Find where the given text appears and provide that cell's center as [x, y] coordinate. 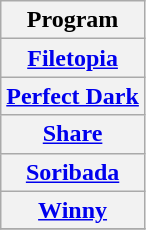
Winny [73, 210]
Filetopia [73, 58]
Soribada [73, 172]
Program [73, 20]
Share [73, 134]
Perfect Dark [73, 96]
